Provide the (x, y) coordinate of the cell's center where the given text is located.  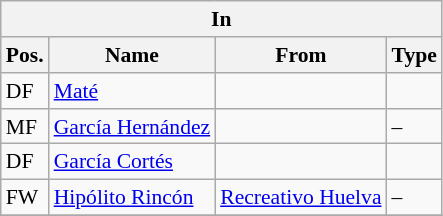
From (300, 55)
Recreativo Huelva (300, 197)
García Cortés (132, 162)
Pos. (25, 55)
MF (25, 126)
García Hernández (132, 126)
FW (25, 197)
Hipólito Rincón (132, 197)
Maté (132, 91)
Name (132, 55)
In (222, 19)
Type (414, 55)
